Locate the cell with the specified text and output its (X, Y) center coordinate. 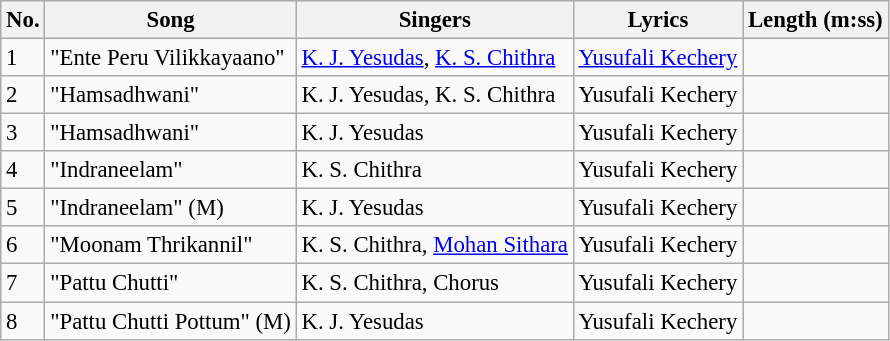
K. S. Chithra (434, 170)
No. (23, 20)
2 (23, 95)
"Indraneelam" (M) (170, 208)
"Pattu Chutti" (170, 283)
K. S. Chithra, Chorus (434, 283)
Song (170, 20)
7 (23, 283)
Lyrics (658, 20)
3 (23, 133)
"Pattu Chutti Pottum" (M) (170, 321)
6 (23, 245)
"Moonam Thrikannil" (170, 245)
1 (23, 58)
5 (23, 208)
K. S. Chithra, Mohan Sithara (434, 245)
8 (23, 321)
"Indraneelam" (170, 170)
"Ente Peru Vilikkayaano" (170, 58)
Singers (434, 20)
Length (m:ss) (816, 20)
4 (23, 170)
